Determine the [x, y] coordinate at the center of the cell enclosing the given text.  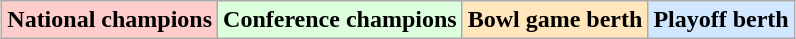
Conference champions [340, 20]
Bowl game berth [555, 20]
Playoff berth [721, 20]
National champions [110, 20]
